Provide the (X, Y) coordinate of the cell's center where the given text is located.  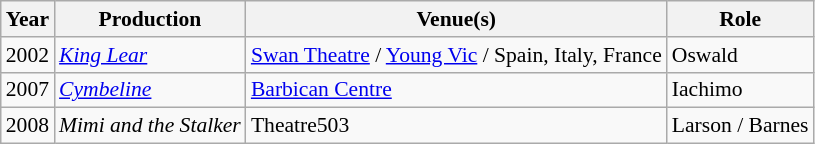
2002 (28, 55)
Role (740, 19)
Mimi and the Stalker (150, 126)
Barbican Centre (456, 90)
King Lear (150, 55)
Theatre503 (456, 126)
Swan Theatre / Young Vic / Spain, Italy, France (456, 55)
Venue(s) (456, 19)
Oswald (740, 55)
Cymbeline (150, 90)
Production (150, 19)
2008 (28, 126)
Iachimo (740, 90)
Year (28, 19)
2007 (28, 90)
Larson / Barnes (740, 126)
